Pinpoint the cell where the given text exists, returning its [x, y] midpoint coordinate. 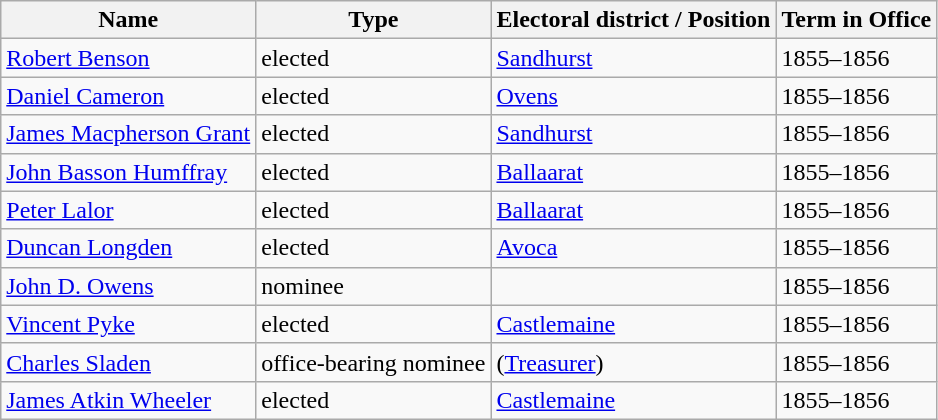
Vincent Pyke [128, 324]
Term in Office [856, 20]
Name [128, 20]
Ovens [634, 96]
Avoca [634, 248]
John Basson Humffray [128, 172]
Charles Sladen [128, 362]
James Atkin Wheeler [128, 400]
James Macpherson Grant [128, 134]
(Treasurer) [634, 362]
Robert Benson [128, 58]
Type [374, 20]
nominee [374, 286]
Daniel Cameron [128, 96]
Duncan Longden [128, 248]
Peter Lalor [128, 210]
John D. Owens [128, 286]
office-bearing nominee [374, 362]
Electoral district / Position [634, 20]
